Return [X, Y] of the center of cell containing provided text 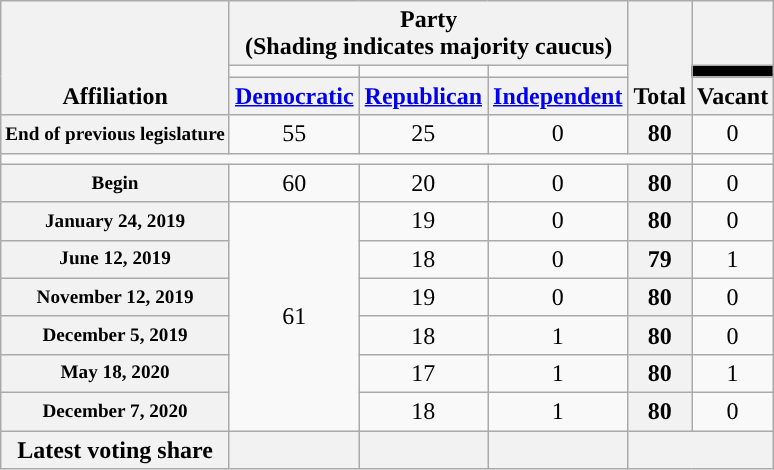
December 7, 2020 [116, 411]
Republican [423, 96]
January 24, 2019 [116, 221]
May 18, 2020 [116, 373]
60 [294, 183]
Total [660, 58]
Latest voting share [116, 449]
December 5, 2019 [116, 335]
55 [294, 134]
20 [423, 183]
Independent [558, 96]
Party (Shading indicates majority caucus) [428, 34]
Democratic [294, 96]
Vacant [733, 96]
61 [294, 316]
25 [423, 134]
Begin [116, 183]
Affiliation [116, 58]
June 12, 2019 [116, 259]
November 12, 2019 [116, 297]
79 [660, 259]
End of previous legislature [116, 134]
17 [423, 373]
